Identify which cell holds the provided text, then report its (x, y) central coordinate. 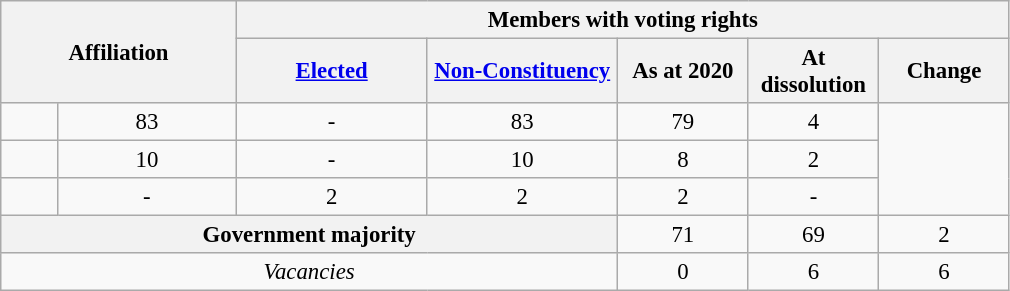
Government majority (310, 235)
79 (684, 122)
Non-Constituency (522, 72)
Affiliation (119, 52)
Elected (332, 72)
Change (944, 72)
71 (684, 235)
At dissolution (814, 72)
69 (814, 235)
Members with voting rights (622, 20)
8 (684, 160)
As at 2020 (684, 72)
4 (814, 122)
